Scan for the cell matching the given text and deliver its [x, y] coordinate at center. 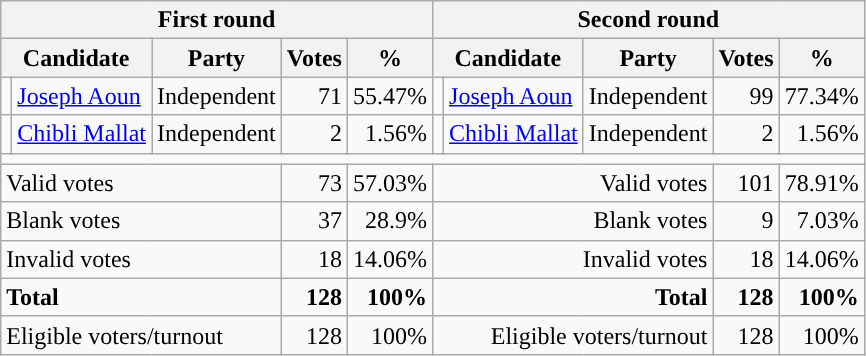
7.03% [822, 221]
57.03% [390, 183]
28.9% [390, 221]
101 [746, 183]
37 [314, 221]
9 [746, 221]
Second round [648, 20]
71 [314, 96]
55.47% [390, 96]
99 [746, 96]
73 [314, 183]
First round [217, 20]
78.91% [822, 183]
77.34% [822, 96]
